Return [X, Y] of the center of cell containing provided text 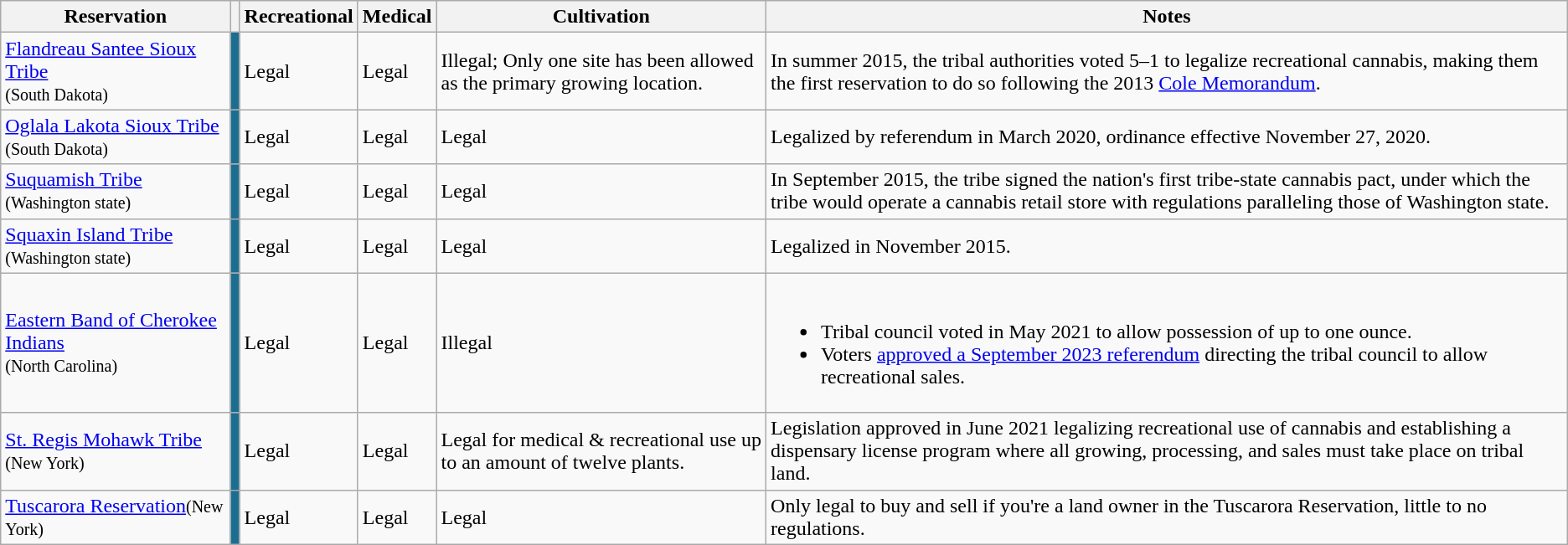
Flandreau Santee Sioux Tribe(South Dakota) [116, 71]
Oglala Lakota Sioux Tribe (South Dakota) [116, 137]
Only legal to buy and sell if you're a land owner in the Tuscarora Reservation, little to no regulations. [1168, 517]
Legalized in November 2015. [1168, 246]
Cultivation [601, 17]
Notes [1168, 17]
Squaxin Island Tribe(Washington state) [116, 246]
Legalized by referendum in March 2020, ordinance effective November 27, 2020. [1168, 137]
St. Regis Mohawk Tribe(New York) [116, 451]
Tuscarora Reservation(New York) [116, 517]
Illegal; Only one site has been allowed as the primary growing location. [601, 71]
Illegal [601, 343]
Reservation [116, 17]
Recreational [298, 17]
Eastern Band of Cherokee Indians(North Carolina) [116, 343]
Suquamish Tribe(Washington state) [116, 191]
Medical [397, 17]
Legal for medical & recreational use up to an amount of twelve plants. [601, 451]
